Pinpoint the cell where the given text exists, returning its (X, Y) midpoint coordinate. 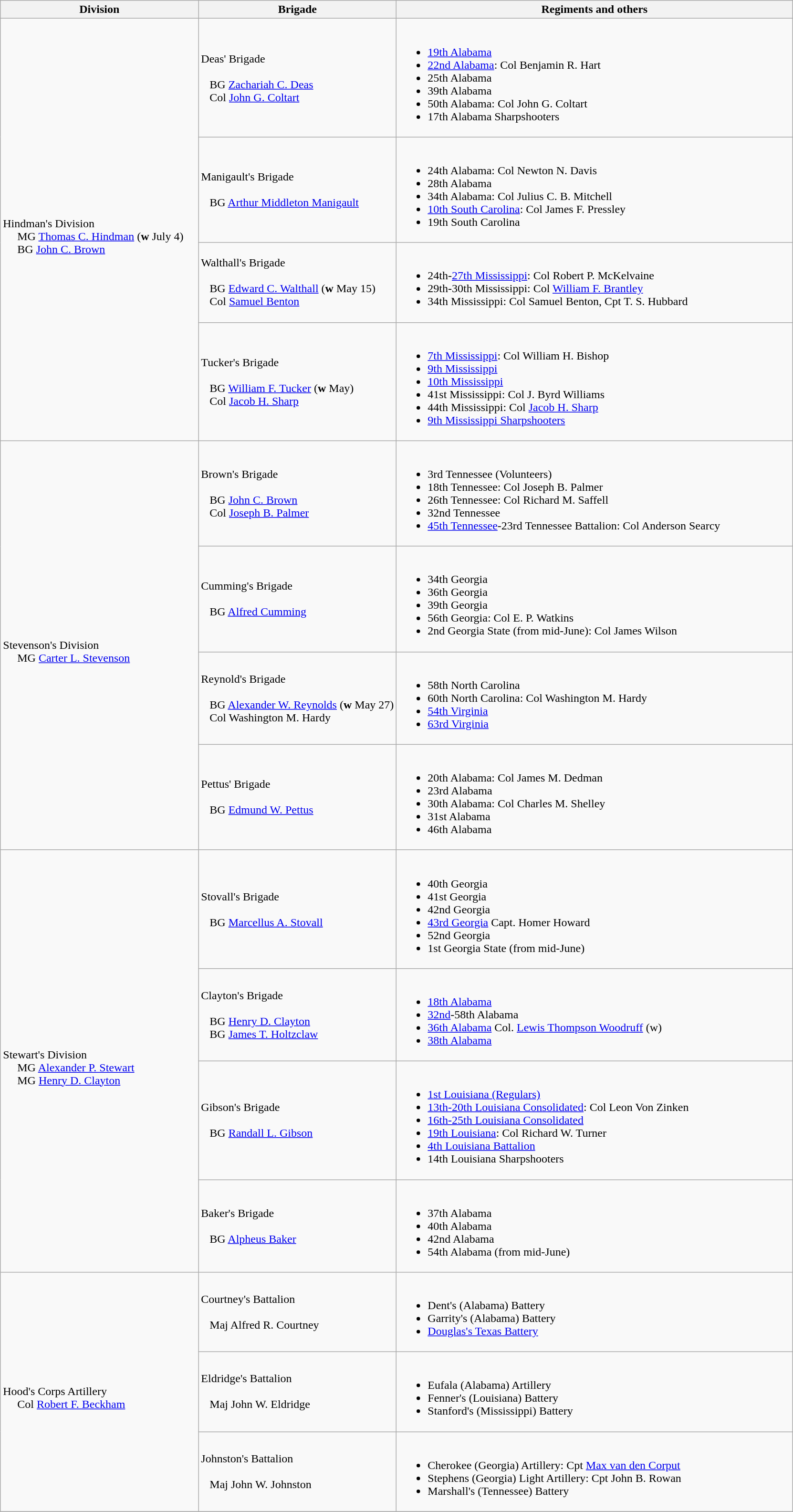
Manigault's Brigade BG Arthur Middleton Manigault (298, 190)
40th Georgia41st Georgia42nd Georgia43rd Georgia Capt. Homer Howard52nd Georgia1st Georgia State (from mid-June) (595, 909)
37th Alabama40th Alabama42nd Alabama54th Alabama (from mid-June) (595, 1226)
Brown's Brigade BG John C. Brown Col Joseph B. Palmer (298, 494)
Gibson's Brigade BG Randall L. Gibson (298, 1120)
Regiments and others (595, 10)
18th Alabama32nd-58th Alabama36th Alabama Col. Lewis Thompson Woodruff (w)38th Alabama (595, 1015)
Stewart's Division MG Alexander P. Stewart MG Henry D. Clayton (99, 1061)
Dent's (Alabama) BatteryGarrity's (Alabama) BatteryDouglas's Texas Battery (595, 1312)
Stevenson's Division MG Carter L. Stevenson (99, 645)
Cumming's Brigade BG Alfred Cumming (298, 599)
Eldridge's Battalion Maj John W. Eldridge (298, 1392)
58th North Carolina60th North Carolina: Col Washington M. Hardy54th Virginia63rd Virginia (595, 698)
Clayton's Brigade BG Henry D. Clayton BG James T. Holtzclaw (298, 1015)
Deas' Brigade BG Zachariah C. Deas Col John G. Coltart (298, 78)
Tucker's Brigade BG William F. Tucker (w May) Col Jacob H. Sharp (298, 381)
Stovall's Brigade BG Marcellus A. Stovall (298, 909)
Cherokee (Georgia) Artillery: Cpt Max van den CorputStephens (Georgia) Light Artillery: Cpt John B. RowanMarshall's (Tennessee) Battery (595, 1471)
Baker's Brigade BG Alpheus Baker (298, 1226)
24th-27th Mississippi: Col Robert P. McKelvaine29th-30th Mississippi: Col William F. Brantley34th Mississippi: Col Samuel Benton, Cpt T. S. Hubbard (595, 283)
24th Alabama: Col Newton N. Davis28th Alabama34th Alabama: Col Julius C. B. Mitchell10th South Carolina: Col James F. Pressley19th South Carolina (595, 190)
Pettus' Brigade BG Edmund W. Pettus (298, 797)
34th Georgia36th Georgia39th Georgia56th Georgia: Col E. P. Watkins2nd Georgia State (from mid-June): Col James Wilson (595, 599)
20th Alabama: Col James M. Dedman23rd Alabama30th Alabama: Col Charles M. Shelley31st Alabama46th Alabama (595, 797)
Walthall's Brigade BG Edward C. Walthall (w May 15) Col Samuel Benton (298, 283)
Brigade (298, 10)
Hood's Corps Artillery Col Robert F. Beckham (99, 1392)
Reynold's Brigade BG Alexander W. Reynolds (w May 27) Col Washington M. Hardy (298, 698)
Division (99, 10)
Eufala (Alabama) ArtilleryFenner's (Louisiana) BatteryStanford's (Mississippi) Battery (595, 1392)
Hindman's Division MG Thomas C. Hindman (w July 4) BG John C. Brown (99, 230)
Johnston's Battalion Maj John W. Johnston (298, 1471)
19th Alabama22nd Alabama: Col Benjamin R. Hart25th Alabama39th Alabama50th Alabama: Col John G. Coltart17th Alabama Sharpshooters (595, 78)
Courtney's Battalion Maj Alfred R. Courtney (298, 1312)
